Return [x, y] of the center of cell containing provided text 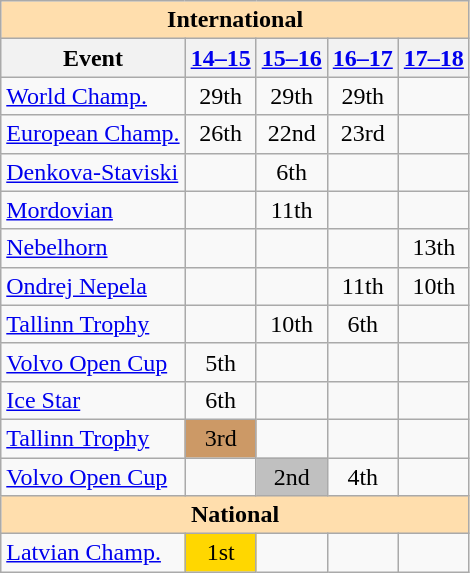
1st [220, 553]
14–15 [220, 58]
Mordovian [93, 210]
Ice Star [93, 400]
13th [434, 248]
17–18 [434, 58]
Event [93, 58]
15–16 [292, 58]
3rd [220, 438]
European Champ. [93, 134]
2nd [292, 477]
National [236, 515]
International [236, 20]
16–17 [362, 58]
4th [362, 477]
Nebelhorn [93, 248]
23rd [362, 134]
Denkova-Staviski [93, 172]
Ondrej Nepela [93, 286]
26th [220, 134]
World Champ. [93, 96]
22nd [292, 134]
5th [220, 362]
Latvian Champ. [93, 553]
